Return (X, Y) of the center of cell containing provided text 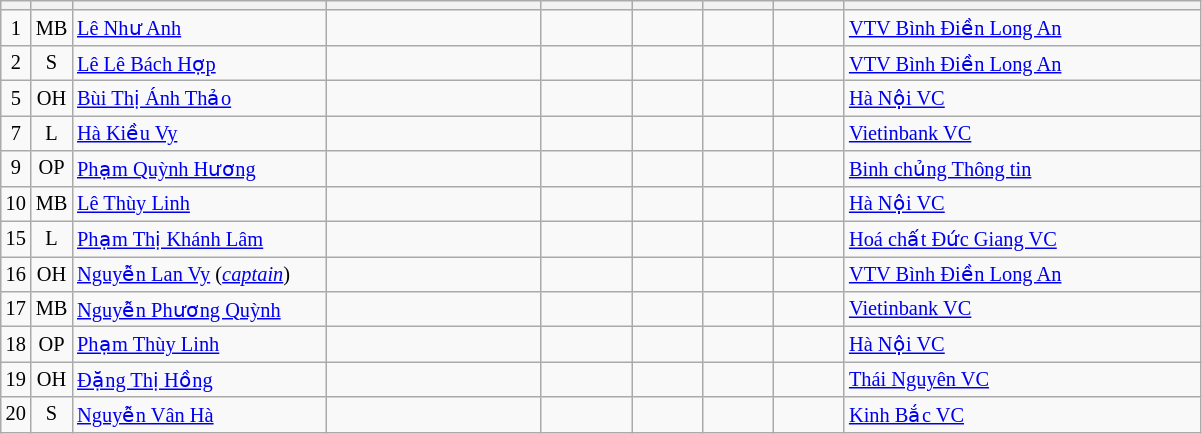
Lê Lê Bách Hợp (199, 62)
Phạm Quỳnh Hương (199, 168)
17 (16, 308)
Hoá chất Đức Giang VC (1022, 238)
2 (16, 62)
Bùi Thị Ánh Thảo (199, 98)
18 (16, 344)
Lê Như Anh (199, 28)
Nguyễn Lan Vy (captain) (199, 274)
Phạm Thùy Linh (199, 344)
15 (16, 238)
Binh chủng Thông tin (1022, 168)
Phạm Thị Khánh Lâm (199, 238)
10 (16, 204)
20 (16, 414)
Nguyễn Vân Hà (199, 414)
Thái Nguyên VC (1022, 380)
19 (16, 380)
5 (16, 98)
Nguyễn Phương Quỳnh (199, 308)
Lê Thùy Linh (199, 204)
Đặng Thị Hồng (199, 380)
9 (16, 168)
1 (16, 28)
Hà Kiều Vy (199, 132)
16 (16, 274)
Kinh Bắc VC (1022, 414)
7 (16, 132)
